Locate the cell with the specified text and output its (x, y) center coordinate. 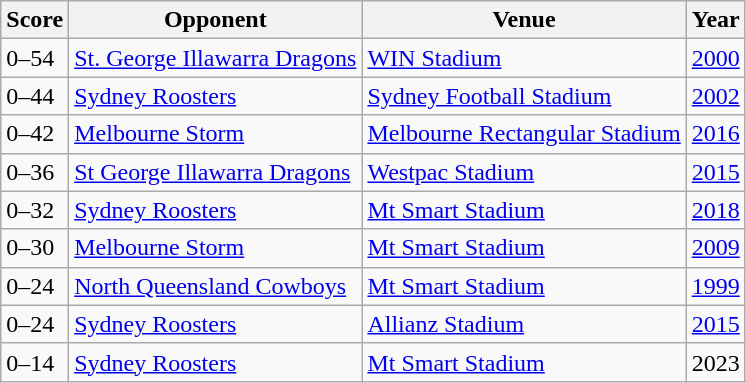
Allianz Stadium (524, 324)
Year (716, 20)
Score (35, 20)
Westpac Stadium (524, 172)
WIN Stadium (524, 58)
0–54 (35, 58)
0–42 (35, 134)
1999 (716, 286)
Melbourne Rectangular Stadium (524, 134)
0–36 (35, 172)
2009 (716, 248)
North Queensland Cowboys (216, 286)
0–30 (35, 248)
St George Illawarra Dragons (216, 172)
St. George Illawarra Dragons (216, 58)
Venue (524, 20)
0–14 (35, 362)
2002 (716, 96)
2016 (716, 134)
2018 (716, 210)
Opponent (216, 20)
0–32 (35, 210)
2023 (716, 362)
2000 (716, 58)
Sydney Football Stadium (524, 96)
0–44 (35, 96)
